Identify which cell holds the provided text, then report its (X, Y) central coordinate. 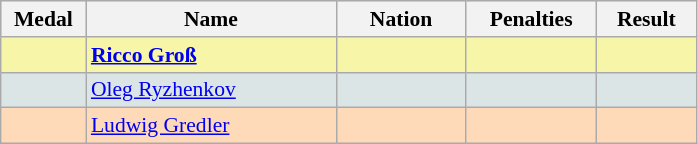
Name (211, 19)
Oleg Ryzhenkov (211, 90)
Nation (401, 19)
Penalties (531, 19)
Medal (44, 19)
Ricco Groß (211, 55)
Ludwig Gredler (211, 126)
Result (646, 19)
